Detect which cell encompasses the target text, then output its (X, Y) center coordinate. 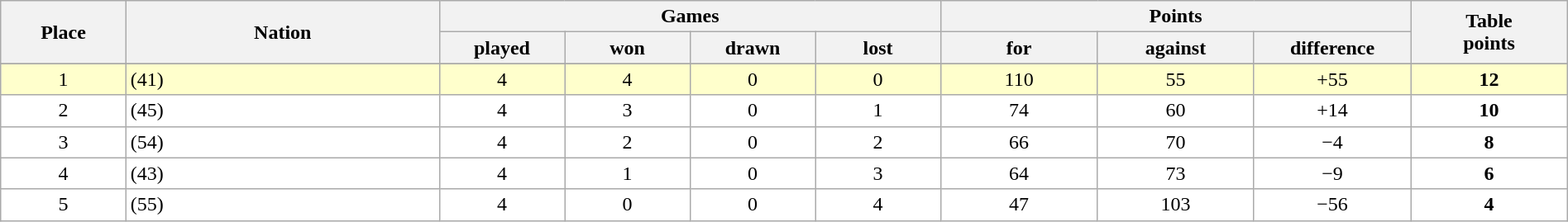
−56 (1331, 205)
10 (1489, 111)
against (1176, 48)
47 (1019, 205)
Games (690, 17)
won (628, 48)
66 (1019, 142)
Place (64, 32)
6 (1489, 173)
70 (1176, 142)
difference (1331, 48)
12 (1489, 79)
(45) (283, 111)
103 (1176, 205)
+55 (1331, 79)
(55) (283, 205)
(41) (283, 79)
+14 (1331, 111)
64 (1019, 173)
74 (1019, 111)
−4 (1331, 142)
−9 (1331, 173)
60 (1176, 111)
Tablepoints (1489, 32)
(43) (283, 173)
Nation (283, 32)
(54) (283, 142)
5 (64, 205)
Points (1175, 17)
lost (878, 48)
73 (1176, 173)
110 (1019, 79)
played (502, 48)
8 (1489, 142)
drawn (753, 48)
55 (1176, 79)
for (1019, 48)
